Detect which cell encompasses the target text, then output its [x, y] center coordinate. 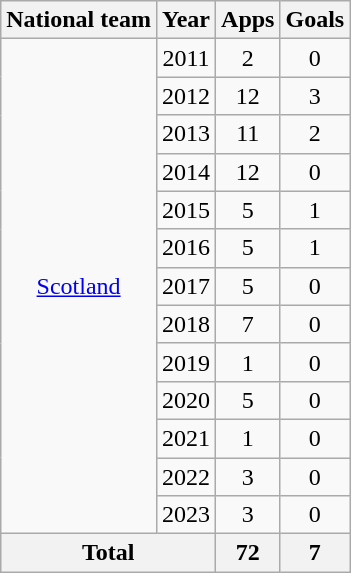
2014 [186, 172]
2011 [186, 58]
2012 [186, 96]
2023 [186, 515]
2019 [186, 362]
Scotland [79, 286]
2021 [186, 438]
2016 [186, 248]
Year [186, 20]
Goals [315, 20]
Apps [248, 20]
2017 [186, 286]
72 [248, 553]
2013 [186, 134]
National team [79, 20]
2022 [186, 477]
2018 [186, 324]
Total [108, 553]
11 [248, 134]
2020 [186, 400]
2015 [186, 210]
